Find where the given text appears and provide that cell's center as (x, y) coordinate. 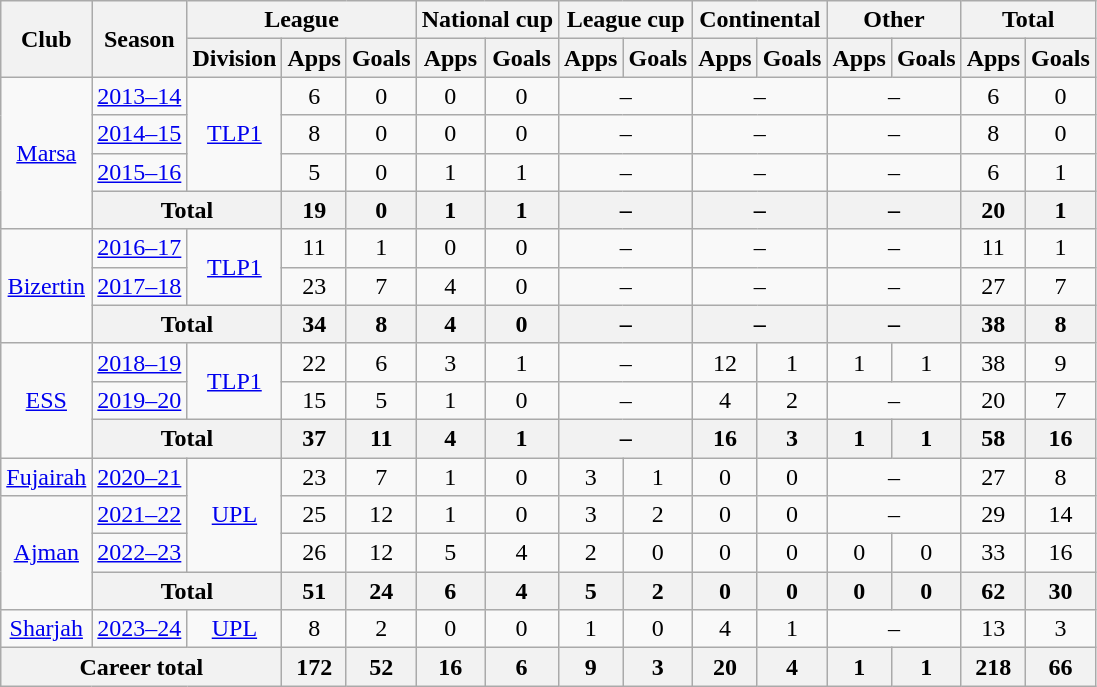
52 (381, 667)
37 (314, 438)
2020–21 (140, 477)
Season (140, 39)
30 (1061, 591)
172 (314, 667)
24 (381, 591)
League cup (626, 20)
League (302, 20)
Marsa (46, 153)
2018–19 (140, 362)
14 (1061, 515)
Sharjah (46, 629)
Division (234, 58)
2013–14 (140, 96)
25 (314, 515)
2021–22 (140, 515)
Ajman (46, 553)
Continental (760, 20)
51 (314, 591)
2016–17 (140, 248)
2015–16 (140, 172)
2017–18 (140, 286)
33 (993, 553)
Other (894, 20)
ESS (46, 400)
2023–24 (140, 629)
62 (993, 591)
Fujairah (46, 477)
Club (46, 39)
Bizertin (46, 286)
Career total (142, 667)
26 (314, 553)
22 (314, 362)
15 (314, 400)
19 (314, 210)
66 (1061, 667)
National cup (487, 20)
218 (993, 667)
2022–23 (140, 553)
13 (993, 629)
2014–15 (140, 134)
58 (993, 438)
2019–20 (140, 400)
34 (314, 324)
29 (993, 515)
